Locate the cell with the specified text and output its (x, y) center coordinate. 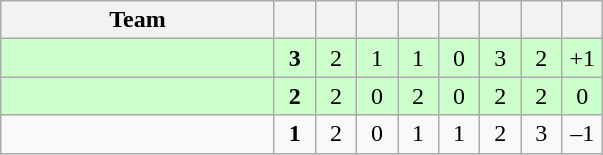
+1 (582, 58)
–1 (582, 134)
Team (138, 20)
